Capture the cell that displays the provided text and extract its (x, y) central coordinate. 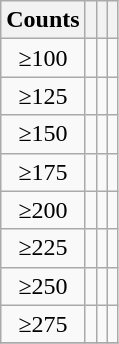
≥225 (43, 248)
≥175 (43, 172)
≥200 (43, 210)
≥100 (43, 58)
Counts (43, 20)
≥250 (43, 286)
≥275 (43, 324)
≥150 (43, 134)
≥125 (43, 96)
